Pinpoint the cell where the given text exists, returning its (X, Y) midpoint coordinate. 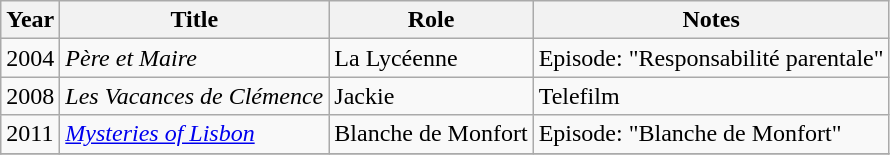
Les Vacances de Clémence (194, 96)
Jackie (431, 96)
Père et Maire (194, 58)
Episode: "Responsabilité parentale" (711, 58)
2011 (30, 134)
Mysteries of Lisbon (194, 134)
2008 (30, 96)
Blanche de Monfort (431, 134)
2004 (30, 58)
Telefilm (711, 96)
Title (194, 20)
Year (30, 20)
La Lycéenne (431, 58)
Episode: "Blanche de Monfort" (711, 134)
Role (431, 20)
Notes (711, 20)
